Search for the cell housing the specified text and yield its [X, Y] center coordinate. 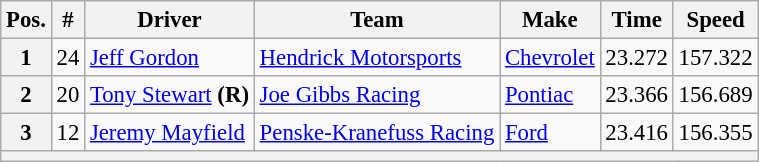
20 [68, 95]
23.416 [636, 133]
23.366 [636, 95]
2 [26, 95]
Time [636, 20]
Penske-Kranefuss Racing [376, 133]
156.355 [716, 133]
# [68, 20]
3 [26, 133]
Chevrolet [550, 58]
Ford [550, 133]
156.689 [716, 95]
Make [550, 20]
23.272 [636, 58]
Team [376, 20]
Speed [716, 20]
Tony Stewart (R) [170, 95]
157.322 [716, 58]
Driver [170, 20]
Jeremy Mayfield [170, 133]
12 [68, 133]
24 [68, 58]
Jeff Gordon [170, 58]
Joe Gibbs Racing [376, 95]
Hendrick Motorsports [376, 58]
1 [26, 58]
Pontiac [550, 95]
Pos. [26, 20]
